Scan for the cell matching the given text and deliver its (x, y) coordinate at center. 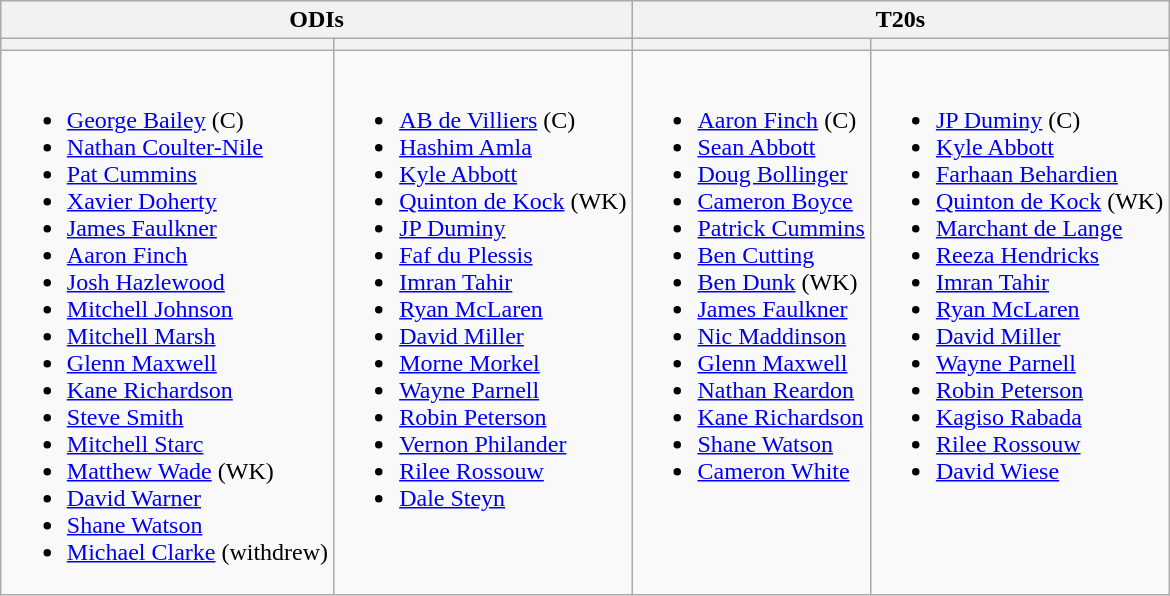
T20s (900, 20)
ODIs (316, 20)
